Extract the (X, Y) coordinate from the center of the cell holding the provided text.  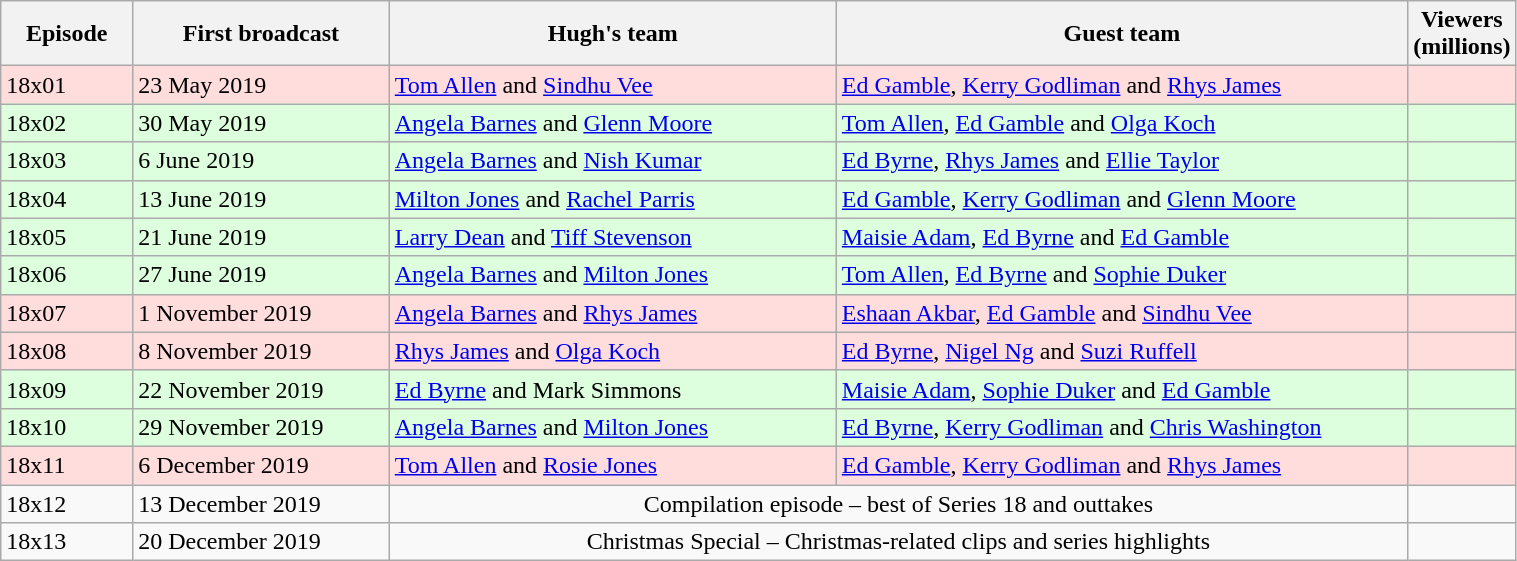
29 November 2019 (262, 427)
18x03 (67, 161)
First broadcast (262, 34)
Angela Barnes and Nish Kumar (612, 161)
1 November 2019 (262, 313)
18x12 (67, 503)
18x05 (67, 237)
6 June 2019 (262, 161)
21 June 2019 (262, 237)
Christmas Special – Christmas-related clips and series highlights (898, 542)
Ed Gamble, Kerry Godliman and Glenn Moore (1122, 199)
30 May 2019 (262, 123)
27 June 2019 (262, 275)
Guest team (1122, 34)
18x10 (67, 427)
6 December 2019 (262, 465)
Tom Allen, Ed Gamble and Olga Koch (1122, 123)
18x01 (67, 85)
Ed Byrne, Rhys James and Ellie Taylor (1122, 161)
Episode (67, 34)
Larry Dean and Tiff Stevenson (612, 237)
Angela Barnes and Glenn Moore (612, 123)
Ed Byrne, Kerry Godliman and Chris Washington (1122, 427)
Tom Allen, Ed Byrne and Sophie Duker (1122, 275)
Viewers(millions) (1462, 34)
Rhys James and Olga Koch (612, 351)
22 November 2019 (262, 389)
13 June 2019 (262, 199)
Angela Barnes and Rhys James (612, 313)
23 May 2019 (262, 85)
Milton Jones and Rachel Parris (612, 199)
13 December 2019 (262, 503)
Tom Allen and Sindhu Vee (612, 85)
20 December 2019 (262, 542)
Ed Byrne, Nigel Ng and Suzi Ruffell (1122, 351)
Compilation episode – best of Series 18 and outtakes (898, 503)
18x02 (67, 123)
Ed Byrne and Mark Simmons (612, 389)
18x07 (67, 313)
Maisie Adam, Ed Byrne and Ed Gamble (1122, 237)
18x11 (67, 465)
18x08 (67, 351)
8 November 2019 (262, 351)
Maisie Adam, Sophie Duker and Ed Gamble (1122, 389)
Eshaan Akbar, Ed Gamble and Sindhu Vee (1122, 313)
18x09 (67, 389)
18x06 (67, 275)
18x13 (67, 542)
Tom Allen and Rosie Jones (612, 465)
Hugh's team (612, 34)
18x04 (67, 199)
